Return the [X, Y] coordinate for the center point of the cell that contains the specified text.  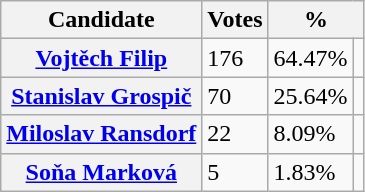
70 [235, 96]
Votes [235, 20]
Vojtěch Filip [102, 58]
176 [235, 58]
Soňa Marková [102, 172]
Miloslav Ransdorf [102, 134]
22 [235, 134]
5 [235, 172]
64.47% [310, 58]
Stanislav Grospič [102, 96]
8.09% [310, 134]
Candidate [102, 20]
1.83% [310, 172]
% [316, 20]
25.64% [310, 96]
